Identify which cell holds the provided text, then report its [X, Y] central coordinate. 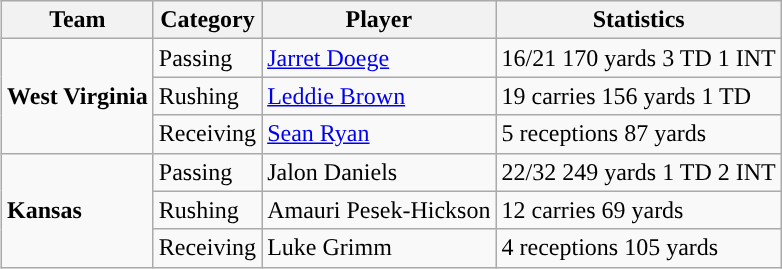
Kansas [78, 210]
Jalon Daniels [379, 172]
16/21 170 yards 3 TD 1 INT [638, 58]
Luke Grimm [379, 248]
5 receptions 87 yards [638, 134]
4 receptions 105 yards [638, 248]
Statistics [638, 20]
Sean Ryan [379, 134]
Team [78, 20]
Category [207, 20]
22/32 249 yards 1 TD 2 INT [638, 172]
Jarret Doege [379, 58]
Player [379, 20]
Amauri Pesek-Hickson [379, 210]
West Virginia [78, 96]
12 carries 69 yards [638, 210]
19 carries 156 yards 1 TD [638, 96]
Leddie Brown [379, 96]
